Find where the given text appears and provide that cell's center as [X, Y] coordinate. 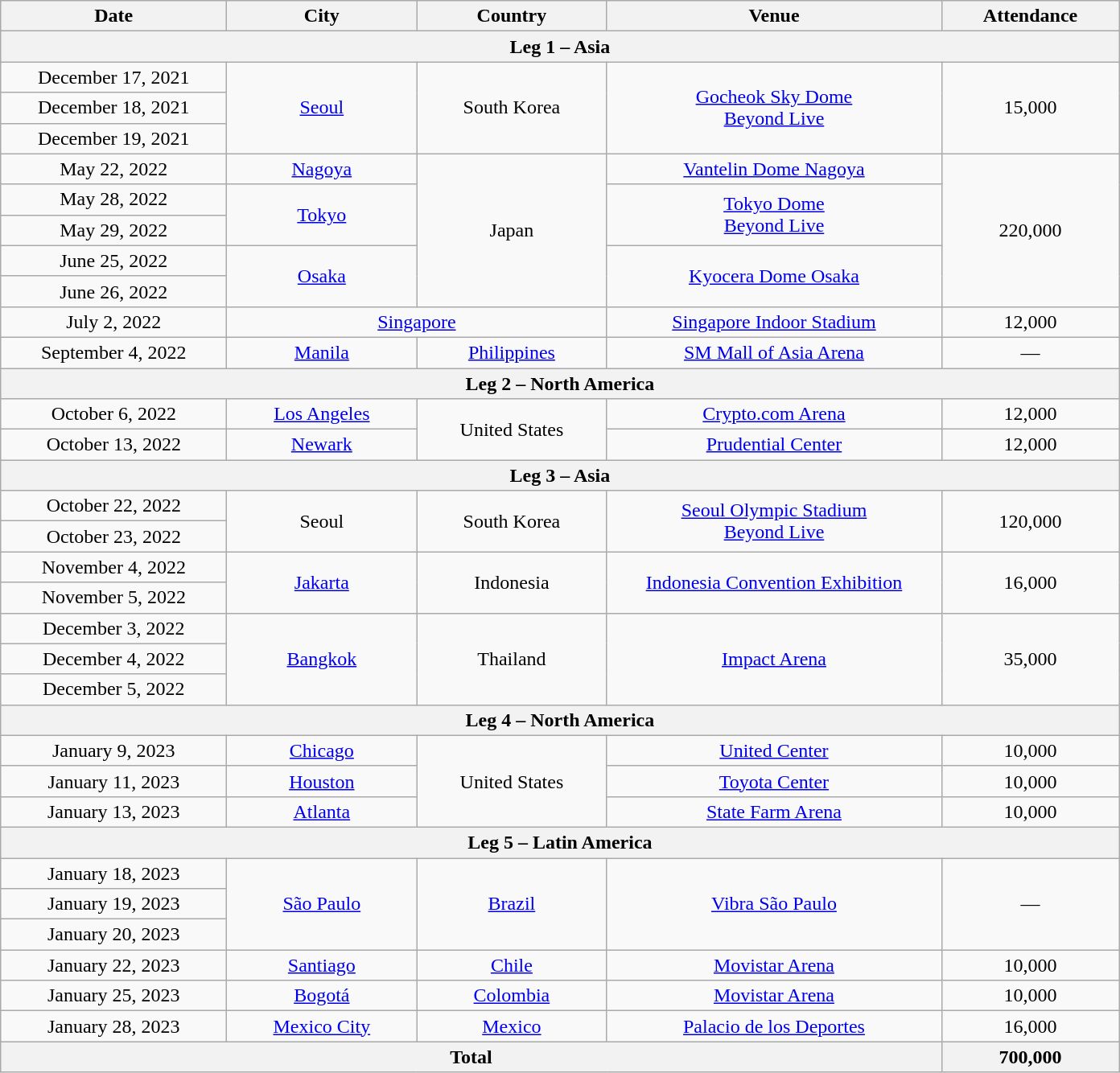
May 29, 2022 [114, 230]
October 13, 2022 [114, 445]
Palacio de los Deportes [774, 1026]
January 25, 2023 [114, 996]
Tokyo [322, 215]
December 19, 2021 [114, 138]
Total [471, 1057]
October 22, 2022 [114, 506]
December 3, 2022 [114, 628]
Atlanta [322, 812]
Indonesia [512, 582]
December 5, 2022 [114, 689]
Seoul Olympic StadiumBeyond Live [774, 521]
Chicago [322, 750]
Colombia [512, 996]
June 26, 2022 [114, 291]
January 22, 2023 [114, 965]
120,000 [1030, 521]
January 18, 2023 [114, 873]
November 5, 2022 [114, 598]
January 11, 2023 [114, 781]
Japan [512, 230]
Leg 4 – North America [560, 720]
United Center [774, 750]
SM Mall of Asia Arena [774, 352]
January 28, 2023 [114, 1026]
Leg 2 – North America [560, 384]
Indonesia Convention Exhibition [774, 582]
Impact Arena [774, 659]
State Farm Arena [774, 812]
Date [114, 16]
Newark [322, 445]
December 17, 2021 [114, 77]
Jakarta [322, 582]
Osaka [322, 276]
Singapore Indoor Stadium [774, 322]
Gocheok Sky DomeBeyond Live [774, 108]
Mexico City [322, 1026]
15,000 [1030, 108]
October 6, 2022 [114, 414]
December 4, 2022 [114, 659]
Country [512, 16]
January 9, 2023 [114, 750]
Toyota Center [774, 781]
Vantelin Dome Nagoya [774, 169]
May 28, 2022 [114, 199]
Bogotá [322, 996]
May 22, 2022 [114, 169]
Thailand [512, 659]
Los Angeles [322, 414]
January 19, 2023 [114, 904]
November 4, 2022 [114, 567]
Manila [322, 352]
Leg 5 – Latin America [560, 842]
Attendance [1030, 16]
35,000 [1030, 659]
Kyocera Dome Osaka [774, 276]
Tokyo DomeBeyond Live [774, 215]
Bangkok [322, 659]
January 13, 2023 [114, 812]
June 25, 2022 [114, 261]
January 20, 2023 [114, 935]
Crypto.com Arena [774, 414]
Houston [322, 781]
700,000 [1030, 1057]
December 18, 2021 [114, 108]
220,000 [1030, 230]
Leg 1 – Asia [560, 47]
Mexico [512, 1026]
Chile [512, 965]
Brazil [512, 903]
Vibra São Paulo [774, 903]
July 2, 2022 [114, 322]
Nagoya [322, 169]
Santiago [322, 965]
Prudential Center [774, 445]
September 4, 2022 [114, 352]
Philippines [512, 352]
Singapore [417, 322]
Leg 3 – Asia [560, 475]
City [322, 16]
October 23, 2022 [114, 536]
Venue [774, 16]
São Paulo [322, 903]
